Determine the [X, Y] coordinate at the center of the cell enclosing the given text.  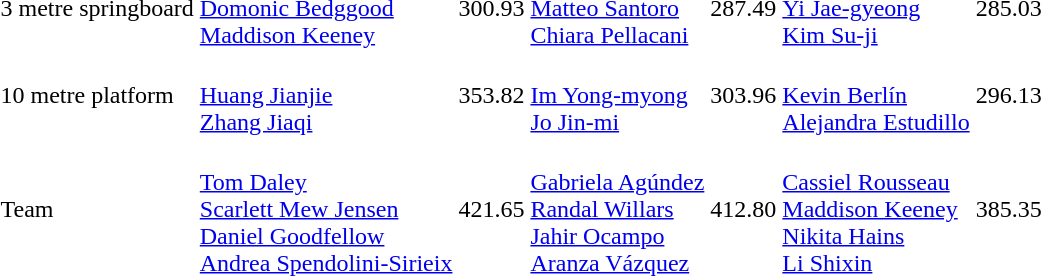
Im Yong-myongJo Jin-mi [618, 95]
Kevin BerlínAlejandra Estudillo [876, 95]
353.82 [492, 95]
303.96 [744, 95]
Huang JianjieZhang Jiaqi [326, 95]
